Locate the cell with the specified text and output its [x, y] center coordinate. 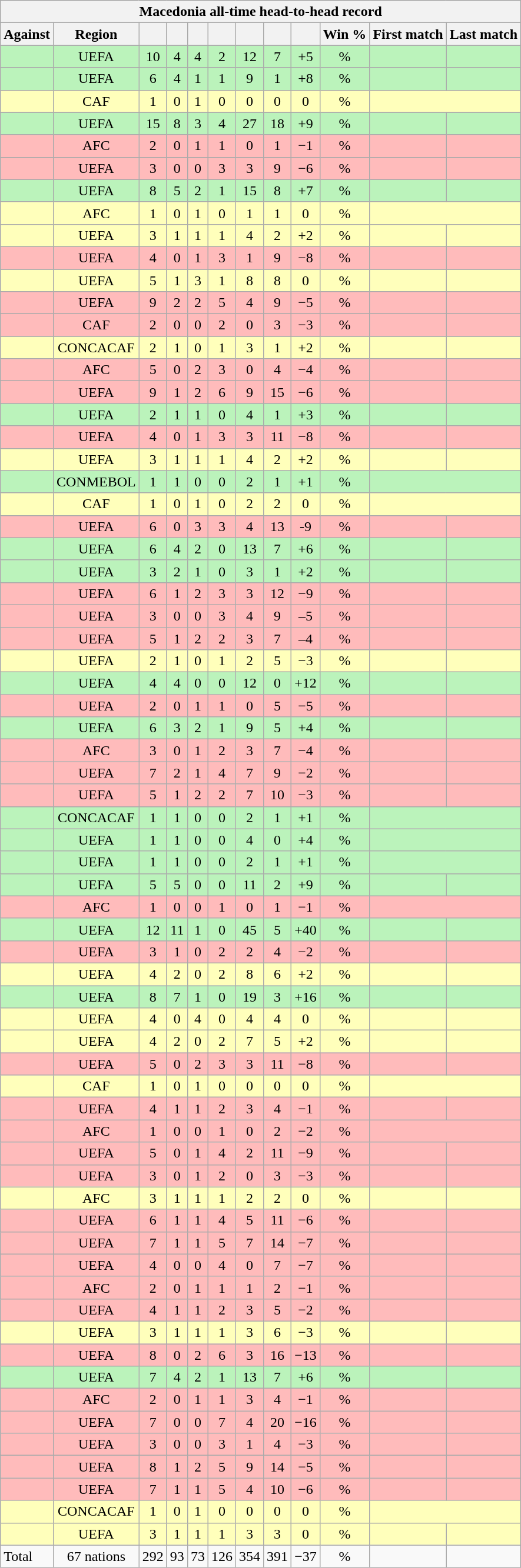
16 [278, 1355]
45 [250, 929]
–4 [306, 638]
354 [250, 1556]
Macedonia all-time head-to-head record [261, 12]
Region [96, 34]
+16 [306, 997]
Against [27, 34]
Total [27, 1556]
−13 [306, 1355]
+40 [306, 929]
73 [198, 1556]
126 [221, 1556]
-9 [306, 526]
−37 [306, 1556]
First match [408, 34]
292 [153, 1556]
–5 [306, 616]
93 [177, 1556]
+3 [306, 415]
+5 [306, 56]
27 [250, 124]
391 [278, 1556]
20 [278, 1422]
+12 [306, 683]
CONMEBOL [96, 482]
19 [250, 997]
Last match [483, 34]
−16 [306, 1422]
+7 [306, 191]
Win % [345, 34]
+8 [306, 79]
18 [278, 124]
67 nations [96, 1556]
